Identify which cell holds the provided text, then report its (x, y) central coordinate. 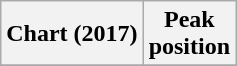
Peak position (189, 34)
Chart (2017) (72, 34)
